Locate the cell with the specified text and output its (X, Y) center coordinate. 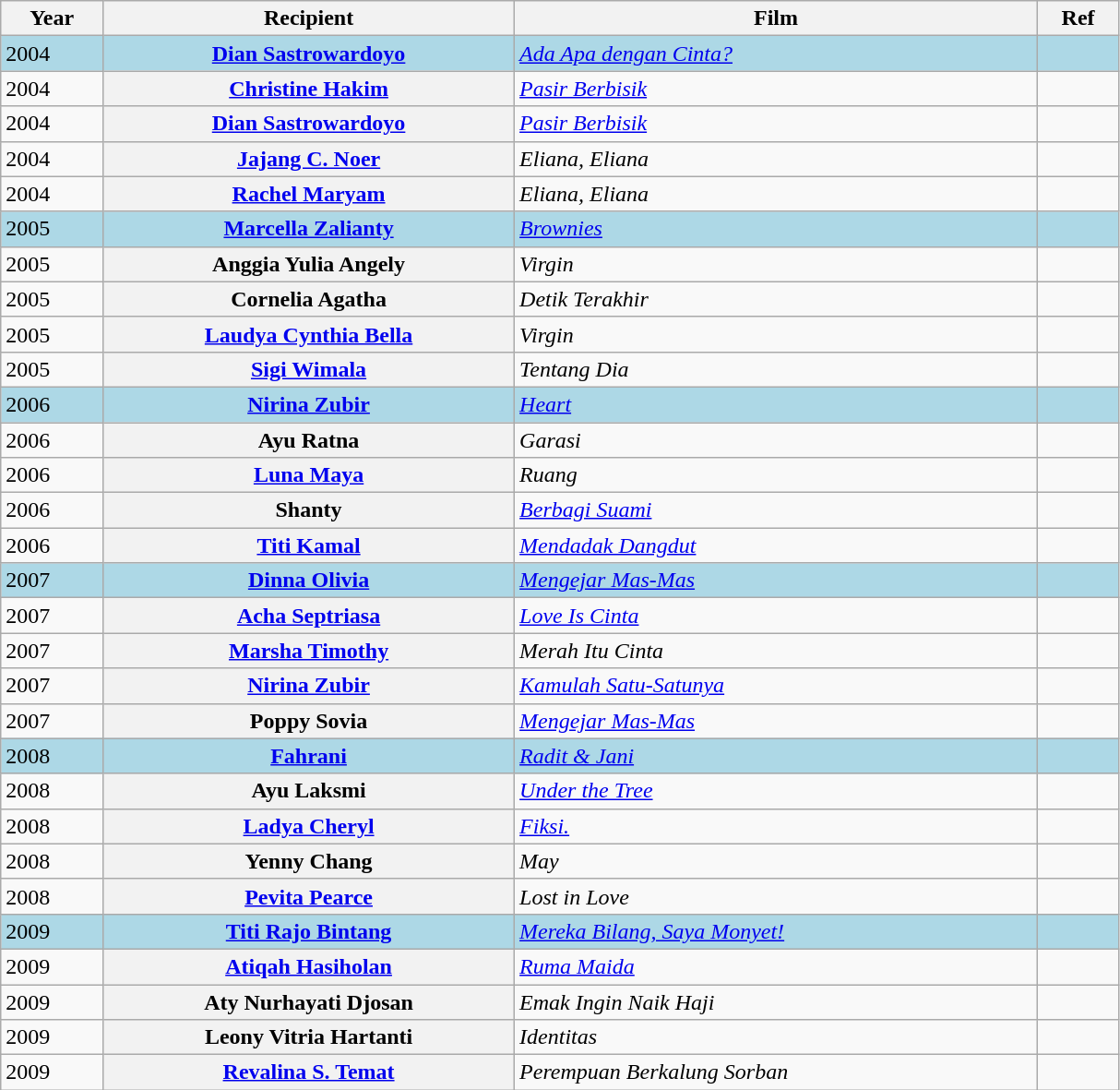
Garasi (777, 440)
Kamulah Satu-Satunya (777, 686)
Jajang C. Noer (309, 159)
Dinna Olivia (309, 581)
Recipient (309, 18)
Poppy Sovia (309, 721)
Year (52, 18)
Luna Maya (309, 475)
Ayu Ratna (309, 440)
Fahrani (309, 756)
Yenny Chang (309, 861)
Perempuan Berkalung Sorban (777, 1072)
Atiqah Hasiholan (309, 966)
Emak Ingin Naik Haji (777, 1001)
Cornelia Agatha (309, 299)
Ruma Maida (777, 966)
Marsha Timothy (309, 651)
May (777, 861)
Merah Itu Cinta (777, 651)
Aty Nurhayati Djosan (309, 1001)
Marcella Zalianty (309, 229)
Detik Terakhir (777, 299)
Anggia Yulia Angely (309, 264)
Fiksi. (777, 826)
Berbagi Suami (777, 510)
Brownies (777, 229)
Laudya Cynthia Bella (309, 334)
Love Is Cinta (777, 616)
Shanty (309, 510)
Titi Kamal (309, 545)
Identitas (777, 1037)
Lost in Love (777, 896)
Tentang Dia (777, 369)
Under the Tree (777, 791)
Christine Hakim (309, 89)
Mereka Bilang, Saya Monyet! (777, 931)
Ref (1078, 18)
Acha Septriasa (309, 616)
Heart (777, 404)
Rachel Maryam (309, 194)
Sigi Wimala (309, 369)
Pevita Pearce (309, 896)
Radit & Jani (777, 756)
Ladya Cheryl (309, 826)
Revalina S. Temat (309, 1072)
Leony Vitria Hartanti (309, 1037)
Ada Apa dengan Cinta? (777, 54)
Ayu Laksmi (309, 791)
Film (777, 18)
Titi Rajo Bintang (309, 931)
Ruang (777, 475)
Mendadak Dangdut (777, 545)
